Pinpoint the cell where the given text exists, returning its [X, Y] midpoint coordinate. 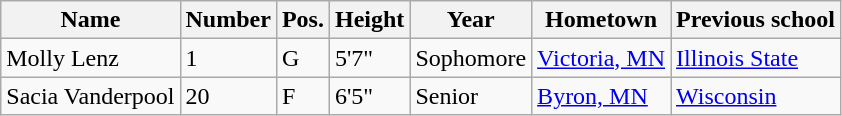
Byron, MN [602, 96]
Pos. [302, 20]
Illinois State [756, 58]
F [302, 96]
Height [369, 20]
Sophomore [471, 58]
6'5" [369, 96]
5'7" [369, 58]
Hometown [602, 20]
Name [90, 20]
Wisconsin [756, 96]
Molly Lenz [90, 58]
G [302, 58]
Victoria, MN [602, 58]
20 [228, 96]
Previous school [756, 20]
Year [471, 20]
1 [228, 58]
Sacia Vanderpool [90, 96]
Number [228, 20]
Senior [471, 96]
